Capture the cell that displays the provided text and extract its [X, Y] central coordinate. 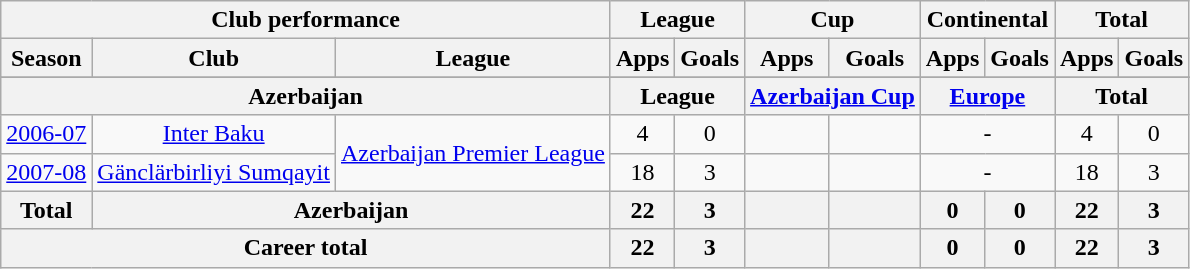
Cup [833, 20]
Season [46, 58]
Career total [306, 248]
Inter Baku [214, 134]
Azerbaijan Cup [833, 96]
Club [214, 58]
2006-07 [46, 134]
Continental [987, 20]
Azerbaijan Premier League [472, 153]
Club performance [306, 20]
Europe [987, 96]
2007-08 [46, 172]
Gänclärbirliyi Sumqayit [214, 172]
